Return [X, Y] of the center of cell containing provided text 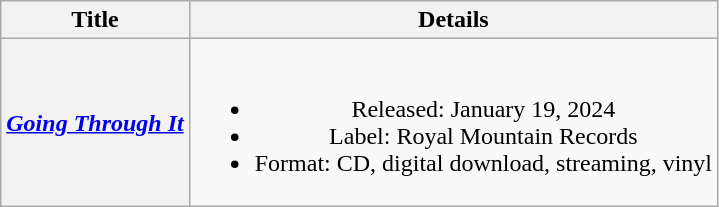
Details [453, 20]
Going Through It [95, 122]
Released: January 19, 2024Label: Royal Mountain RecordsFormat: CD, digital download, streaming, vinyl [453, 122]
Title [95, 20]
